Identify which cell holds the provided text, then report its [x, y] central coordinate. 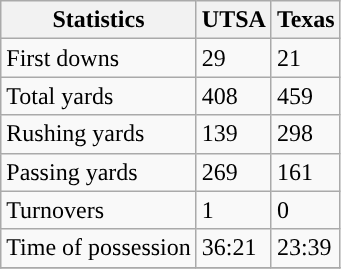
23:39 [306, 248]
21 [306, 58]
36:21 [234, 248]
269 [234, 172]
161 [306, 172]
First downs [99, 58]
Texas [306, 20]
29 [234, 58]
Total yards [99, 96]
408 [234, 96]
Turnovers [99, 210]
1 [234, 210]
Time of possession [99, 248]
UTSA [234, 20]
459 [306, 96]
0 [306, 210]
Statistics [99, 20]
Passing yards [99, 172]
298 [306, 134]
139 [234, 134]
Rushing yards [99, 134]
